Return the [x, y] coordinate for the center point of the cell that contains the specified text.  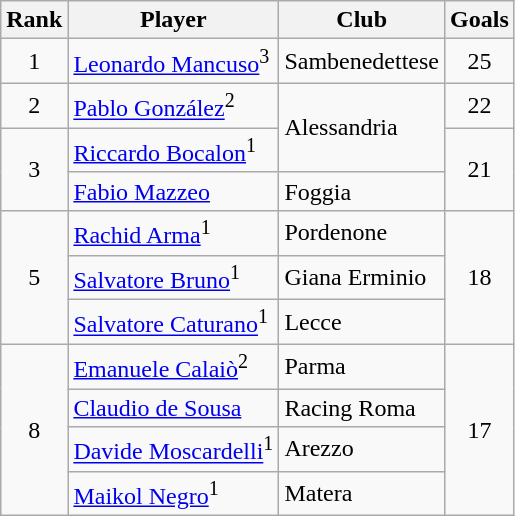
Lecce [362, 322]
8 [34, 430]
Leonardo Mancuso3 [174, 62]
Racing Roma [362, 408]
Salvatore Bruno1 [174, 278]
Pablo González2 [174, 106]
Rachid Arma1 [174, 234]
3 [34, 170]
2 [34, 106]
Sambenedettese [362, 62]
Foggia [362, 191]
Giana Erminio [362, 278]
1 [34, 62]
17 [480, 430]
Club [362, 20]
Riccardo Bocalon1 [174, 150]
Matera [362, 494]
Alessandria [362, 128]
Arezzo [362, 450]
Pordenone [362, 234]
22 [480, 106]
25 [480, 62]
Parma [362, 366]
18 [480, 278]
5 [34, 278]
Player [174, 20]
21 [480, 170]
Goals [480, 20]
Davide Moscardelli1 [174, 450]
Rank [34, 20]
Fabio Mazzeo [174, 191]
Maikol Negro1 [174, 494]
Salvatore Caturano1 [174, 322]
Claudio de Sousa [174, 408]
Emanuele Calaiò2 [174, 366]
